Find where the given text appears and provide that cell's center as (X, Y) coordinate. 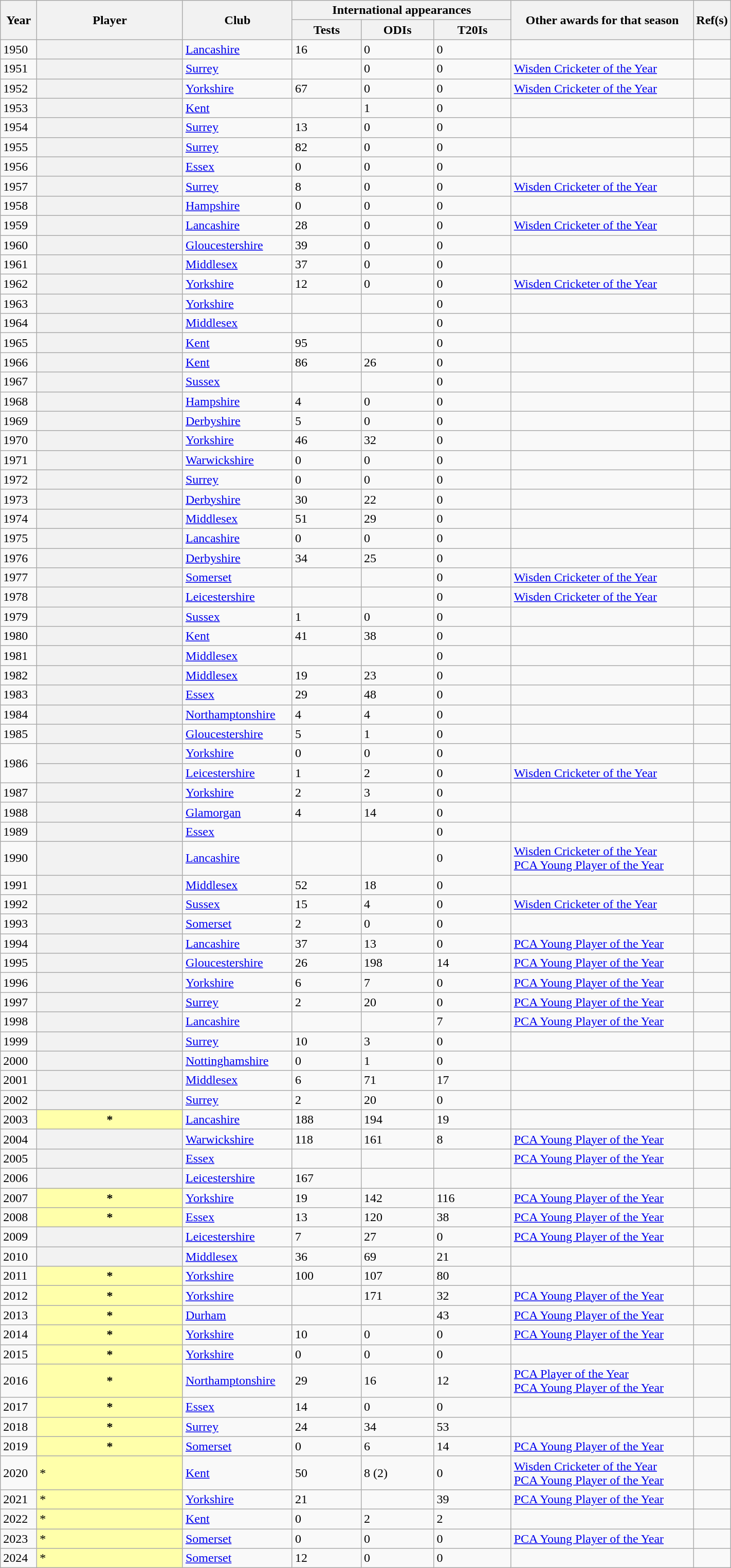
198 (397, 963)
1972 (19, 479)
1977 (19, 578)
2006 (19, 1178)
50 (326, 1473)
2017 (19, 1407)
1987 (19, 792)
1979 (19, 617)
1992 (19, 905)
1983 (19, 695)
1999 (19, 1041)
194 (397, 1119)
2008 (19, 1217)
2016 (19, 1380)
1994 (19, 944)
22 (397, 499)
Tests (326, 30)
1957 (19, 186)
51 (326, 519)
1966 (19, 362)
1958 (19, 206)
2002 (19, 1100)
107 (397, 1276)
1981 (19, 656)
1991 (19, 884)
71 (397, 1080)
2010 (19, 1257)
Durham (237, 1315)
86 (326, 362)
1989 (19, 832)
1997 (19, 1002)
27 (397, 1237)
1954 (19, 127)
188 (326, 1119)
30 (326, 499)
2023 (19, 1538)
2024 (19, 1558)
Other awards for that season (602, 20)
2004 (19, 1139)
1959 (19, 225)
1980 (19, 636)
1967 (19, 382)
1965 (19, 343)
1996 (19, 983)
95 (326, 343)
15 (326, 905)
53 (472, 1427)
82 (326, 147)
48 (397, 695)
161 (397, 1139)
Club (237, 20)
1955 (19, 147)
1974 (19, 519)
T20Is (472, 30)
100 (326, 1276)
1984 (19, 714)
1978 (19, 597)
1953 (19, 108)
1952 (19, 88)
2011 (19, 1276)
120 (397, 1217)
1988 (19, 812)
2003 (19, 1119)
1973 (19, 499)
1985 (19, 734)
1986 (19, 763)
1982 (19, 675)
1951 (19, 69)
17 (472, 1080)
1998 (19, 1022)
2007 (19, 1198)
80 (472, 1276)
46 (326, 440)
43 (472, 1315)
118 (326, 1139)
1950 (19, 49)
1961 (19, 265)
52 (326, 884)
2019 (19, 1446)
1990 (19, 858)
1976 (19, 558)
1956 (19, 167)
2022 (19, 1519)
18 (397, 884)
116 (472, 1198)
1970 (19, 440)
2013 (19, 1315)
2009 (19, 1237)
1969 (19, 421)
Ref(s) (712, 20)
International appearances (401, 10)
24 (326, 1427)
1975 (19, 538)
1995 (19, 963)
8 (2) (397, 1473)
1960 (19, 245)
1971 (19, 460)
2000 (19, 1061)
ODIs (397, 30)
2020 (19, 1473)
36 (326, 1257)
142 (397, 1198)
1962 (19, 284)
23 (397, 675)
41 (326, 636)
2001 (19, 1080)
28 (326, 225)
167 (326, 1178)
Player (110, 20)
2014 (19, 1335)
Glamorgan (237, 812)
171 (397, 1296)
1968 (19, 401)
2018 (19, 1427)
67 (326, 88)
PCA Player of the YearPCA Young Player of the Year (602, 1380)
Year (19, 20)
1963 (19, 304)
69 (397, 1257)
1964 (19, 323)
25 (397, 558)
Nottinghamshire (237, 1061)
2005 (19, 1158)
2012 (19, 1296)
2021 (19, 1499)
1993 (19, 924)
2015 (19, 1354)
